Return the [X, Y] coordinate for the center point of the cell that contains the specified text.  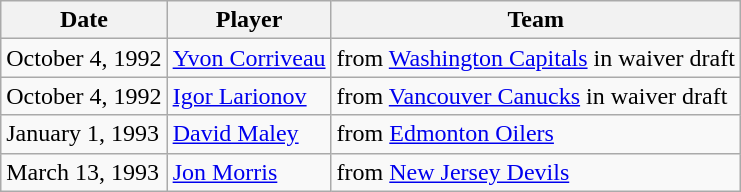
from Vancouver Canucks in waiver draft [536, 96]
from New Jersey Devils [536, 172]
from Edmonton Oilers [536, 134]
Igor Larionov [249, 96]
Yvon Corriveau [249, 58]
January 1, 1993 [84, 134]
Jon Morris [249, 172]
Date [84, 20]
Team [536, 20]
Player [249, 20]
David Maley [249, 134]
from Washington Capitals in waiver draft [536, 58]
March 13, 1993 [84, 172]
